Capture the cell that displays the provided text and extract its [x, y] central coordinate. 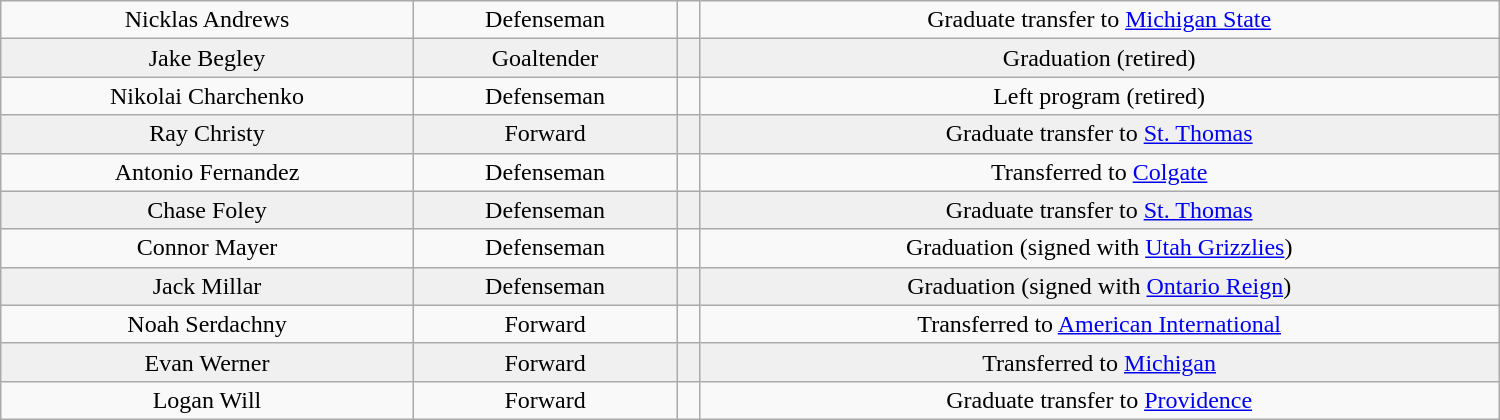
Jack Millar [207, 286]
Transferred to American International [1099, 324]
Connor Mayer [207, 248]
Graduation (signed with Utah Grizzlies) [1099, 248]
Left program (retired) [1099, 96]
Graduation (signed with Ontario Reign) [1099, 286]
Graduation (retired) [1099, 58]
Nicklas Andrews [207, 20]
Graduate transfer to Providence [1099, 400]
Chase Foley [207, 210]
Nikolai Charchenko [207, 96]
Goaltender [545, 58]
Ray Christy [207, 134]
Logan Will [207, 400]
Noah Serdachny [207, 324]
Transferred to Colgate [1099, 172]
Evan Werner [207, 362]
Graduate transfer to Michigan State [1099, 20]
Transferred to Michigan [1099, 362]
Antonio Fernandez [207, 172]
Jake Begley [207, 58]
